From the cell containing the given text, extract its center point as (X, Y) coordinate. 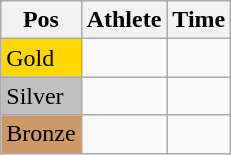
Gold (41, 58)
Silver (41, 96)
Time (199, 20)
Bronze (41, 134)
Athlete (124, 20)
Pos (41, 20)
